Detect which cell encompasses the target text, then output its [X, Y] center coordinate. 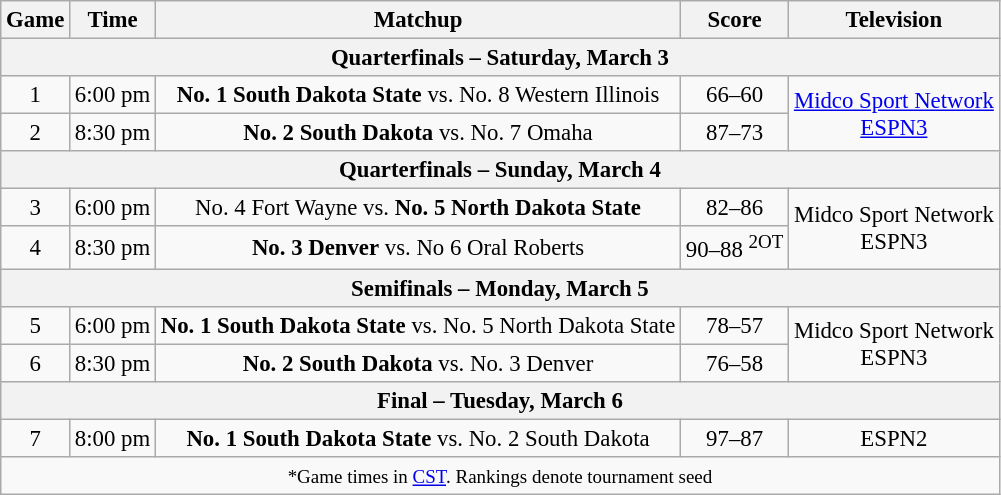
No. 1 South Dakota State vs. No. 5 North Dakota State [418, 325]
76–58 [735, 363]
66–60 [735, 95]
*Game times in CST. Rankings denote tournament seed [500, 476]
5 [36, 325]
Television [894, 20]
82–86 [735, 208]
No. 1 South Dakota State vs. No. 8 Western Illinois [418, 95]
4 [36, 247]
Matchup [418, 20]
Quarterfinals – Saturday, March 3 [500, 58]
Quarterfinals – Sunday, March 4 [500, 170]
No. 1 South Dakota State vs. No. 2 South Dakota [418, 438]
No. 3 Denver vs. No 6 Oral Roberts [418, 247]
ESPN2 [894, 438]
97–87 [735, 438]
Time [113, 20]
2 [36, 133]
Final – Tuesday, March 6 [500, 400]
Score [735, 20]
78–57 [735, 325]
90–88 2OT [735, 247]
Semifinals – Monday, March 5 [500, 288]
No. 2 South Dakota vs. No. 7 Omaha [418, 133]
1 [36, 95]
No. 2 South Dakota vs. No. 3 Denver [418, 363]
6 [36, 363]
87–73 [735, 133]
8:00 pm [113, 438]
7 [36, 438]
3 [36, 208]
No. 4 Fort Wayne vs. No. 5 North Dakota State [418, 208]
Game [36, 20]
